Capture the cell that displays the provided text and extract its [x, y] central coordinate. 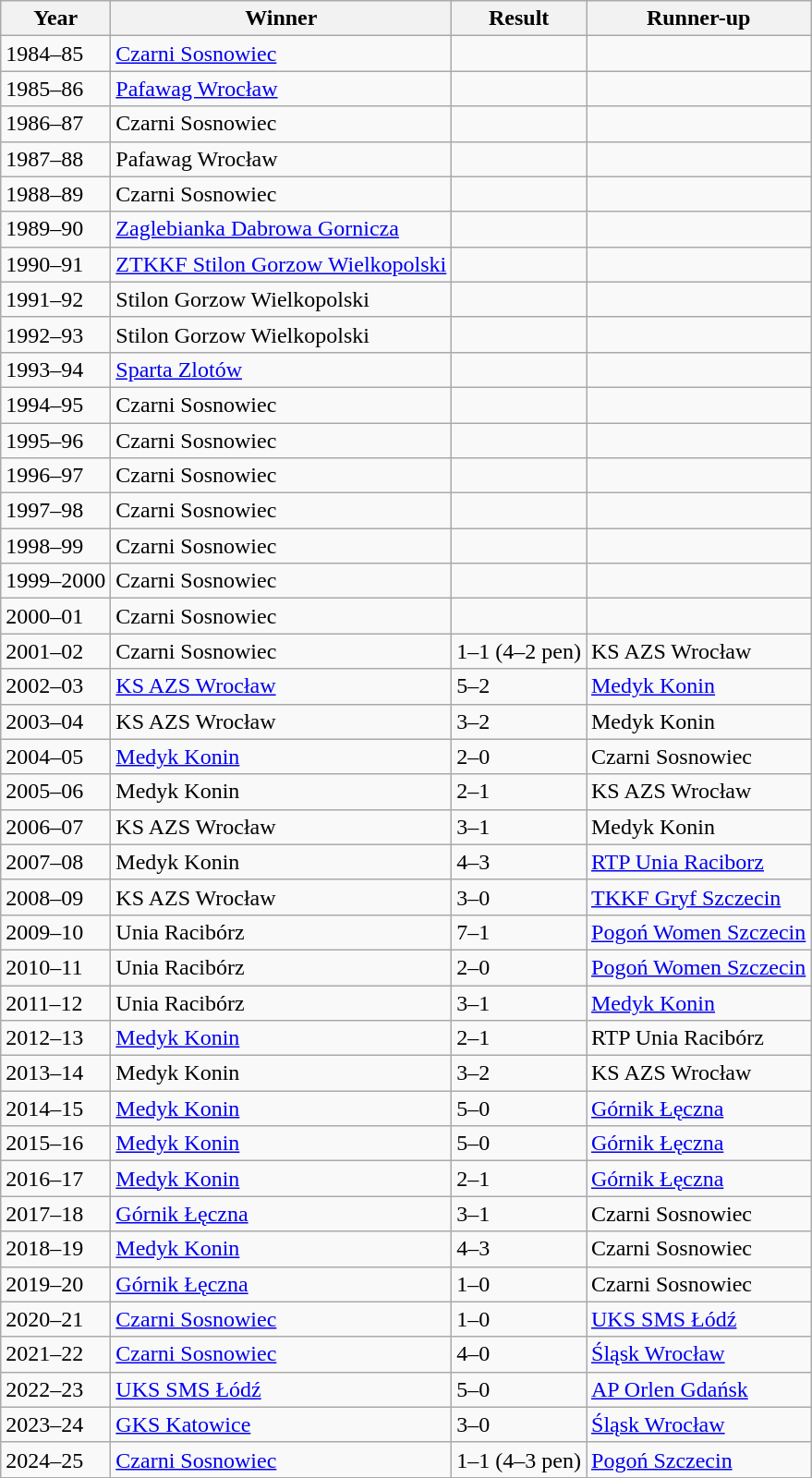
7–1 [519, 932]
1987–88 [55, 159]
2008–09 [55, 897]
2024–25 [55, 1460]
2004–05 [55, 757]
2013–14 [55, 1073]
2023–24 [55, 1424]
1988–89 [55, 194]
2012–13 [55, 1038]
1991–92 [55, 299]
Year [55, 18]
Result [519, 18]
Zaglebianka Dabrowa Gornicza [281, 229]
1992–93 [55, 334]
RTP Unia Racibórz [698, 1038]
2019–20 [55, 1284]
5–2 [519, 686]
1999–2000 [55, 581]
2015–16 [55, 1144]
2017–18 [55, 1214]
2014–15 [55, 1108]
2022–23 [55, 1389]
1990–91 [55, 264]
2021–22 [55, 1354]
Pogoń Szczecin [698, 1460]
1995–96 [55, 441]
Sparta Zlotów [281, 369]
GKS Katowice [281, 1424]
1998–99 [55, 546]
2018–19 [55, 1249]
2002–03 [55, 686]
2020–21 [55, 1319]
TKKF Gryf Szczecin [698, 897]
2009–10 [55, 932]
4–0 [519, 1354]
1996–97 [55, 476]
ZTKKF Stilon Gorzow Wielkopolski [281, 264]
1989–90 [55, 229]
1–1 (4–3 pen) [519, 1460]
1986–87 [55, 124]
1993–94 [55, 369]
2001–02 [55, 651]
2005–06 [55, 792]
2010–11 [55, 967]
Runner-up [698, 18]
2007–08 [55, 862]
1984–85 [55, 54]
1985–86 [55, 89]
Winner [281, 18]
2006–07 [55, 827]
1997–98 [55, 511]
2003–04 [55, 721]
2016–17 [55, 1179]
2000–01 [55, 616]
1–1 (4–2 pen) [519, 651]
RTP Unia Raciborz [698, 862]
1994–95 [55, 405]
AP Orlen Gdańsk [698, 1389]
2011–12 [55, 1002]
